Provide the (x, y) coordinate of the cell's center where the given text is located.  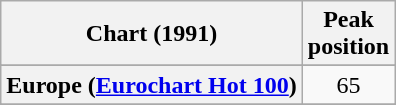
65 (348, 85)
Europe (Eurochart Hot 100) (152, 85)
Peakposition (348, 34)
Chart (1991) (152, 34)
